Detect which cell encompasses the target text, then output its (x, y) center coordinate. 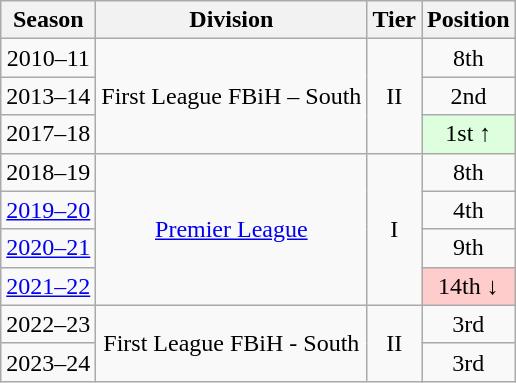
2013–14 (48, 96)
Position (469, 20)
2017–18 (48, 134)
2nd (469, 96)
First League FBiH – South (232, 96)
I (394, 229)
9th (469, 248)
First League FBiH - South (232, 343)
4th (469, 210)
2023–24 (48, 362)
2021–22 (48, 286)
Premier League (232, 229)
2020–21 (48, 248)
14th ↓ (469, 286)
Division (232, 20)
2019–20 (48, 210)
Season (48, 20)
2010–11 (48, 58)
Tier (394, 20)
1st ↑ (469, 134)
2018–19 (48, 172)
2022–23 (48, 324)
